Provide the (X, Y) coordinate of the cell's center where the given text is located.  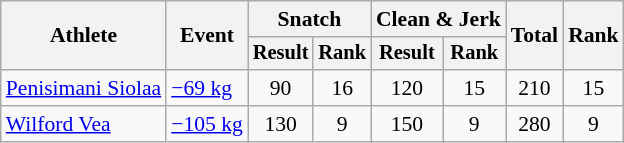
Wilford Vea (84, 124)
120 (407, 88)
16 (342, 88)
150 (407, 124)
Clean & Jerk (438, 19)
Event (207, 36)
Athlete (84, 36)
90 (281, 88)
Penisimani Siolaa (84, 88)
Snatch (310, 19)
280 (534, 124)
130 (281, 124)
Total (534, 36)
−105 kg (207, 124)
210 (534, 88)
−69 kg (207, 88)
